Return [x, y] of the center of cell containing provided text 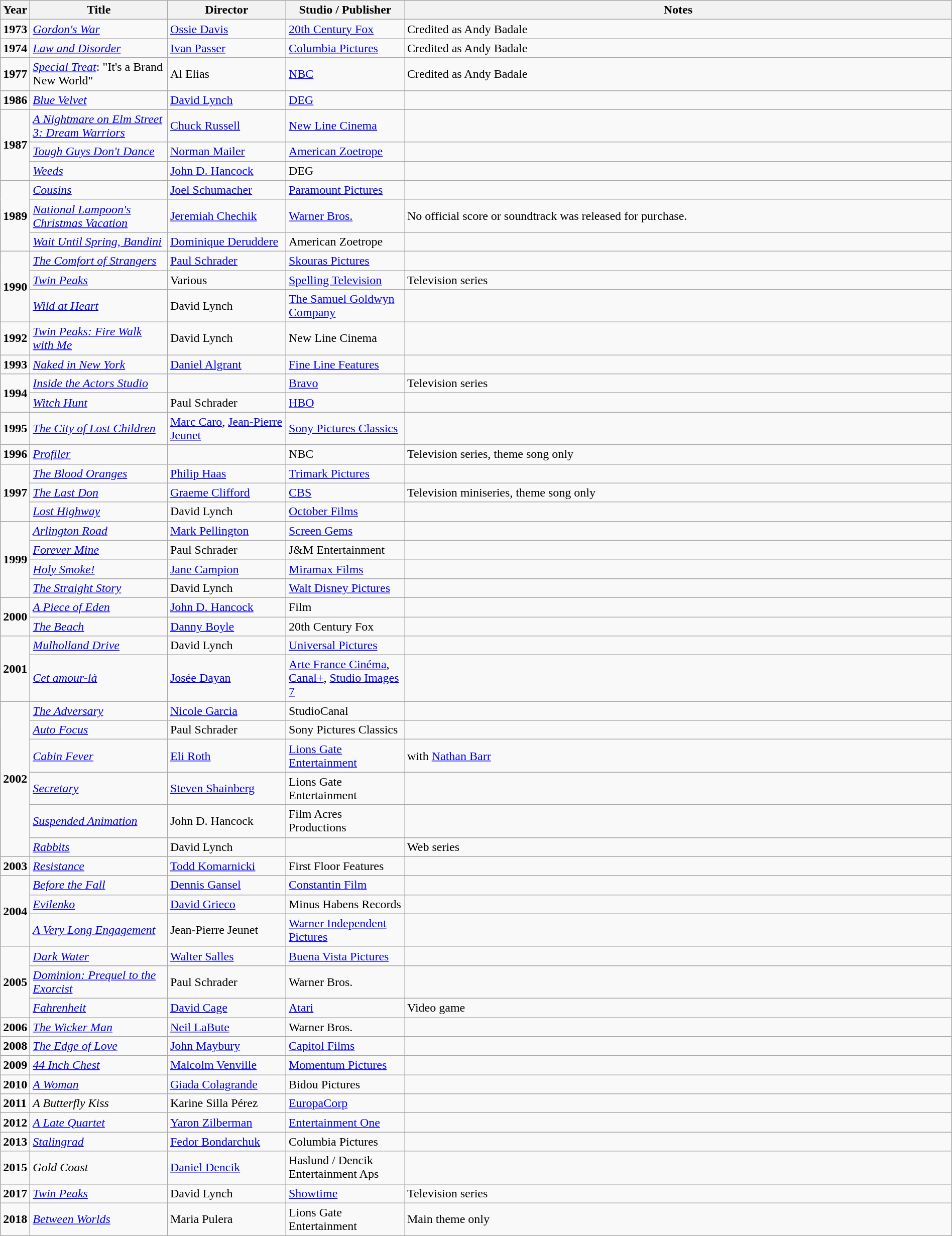
Haslund / Dencik Entertainment Aps [345, 1168]
Ossie Davis [226, 29]
Neil LaBute [226, 1027]
Graeme Clifford [226, 492]
Rabbits [99, 847]
Between Worlds [99, 1219]
EuropaCorp [345, 1103]
Skouras Pictures [345, 261]
Todd Komarnicki [226, 866]
Nicole Garcia [226, 711]
National Lampoon's Christmas Vacation [99, 216]
Various [226, 280]
Mulholland Drive [99, 646]
Director [226, 10]
1995 [15, 429]
2001 [15, 669]
Main theme only [678, 1219]
Fahrenheit [99, 1008]
Norman Mailer [226, 152]
Spelling Television [345, 280]
The Comfort of Strangers [99, 261]
Capitol Films [345, 1046]
Special Treat: "It's a Brand New World" [99, 74]
2003 [15, 866]
Cabin Fever [99, 756]
Evilenko [99, 904]
A Nightmare on Elm Street 3: Dream Warriors [99, 126]
Warner Independent Pictures [345, 930]
1987 [15, 145]
Television series, theme song only [678, 454]
Naked in New York [99, 364]
Giada Colagrande [226, 1084]
Year [15, 10]
Minus Habens Records [345, 904]
Trimark Pictures [345, 473]
The Straight Story [99, 588]
Suspended Animation [99, 821]
Philip Haas [226, 473]
The Beach [99, 626]
Auto Focus [99, 730]
2011 [15, 1103]
1997 [15, 492]
Wild at Heart [99, 306]
CBS [345, 492]
Television miniseries, theme song only [678, 492]
Universal Pictures [345, 646]
Dominion: Prequel to the Exorcist [99, 982]
1990 [15, 286]
Maria Pulera [226, 1219]
Ivan Passer [226, 48]
Karine Silla Pérez [226, 1103]
Witch Hunt [99, 403]
A Late Quartet [99, 1123]
1989 [15, 216]
Video game [678, 1008]
Profiler [99, 454]
Daniel Algrant [226, 364]
HBO [345, 403]
1993 [15, 364]
2002 [15, 779]
Dominique Deruddere [226, 241]
Al Elias [226, 74]
2013 [15, 1142]
A Butterfly Kiss [99, 1103]
Jeremiah Chechik [226, 216]
First Floor Features [345, 866]
Fedor Bondarchuk [226, 1142]
Forever Mine [99, 550]
Studio / Publisher [345, 10]
2008 [15, 1046]
Holy Smoke! [99, 569]
2000 [15, 616]
Walter Salles [226, 956]
A Very Long Engagement [99, 930]
Cet amour-là [99, 678]
1994 [15, 393]
Secretary [99, 788]
2015 [15, 1168]
Law and Disorder [99, 48]
1992 [15, 338]
Fine Line Features [345, 364]
Arte France Cinéma, Canal+, Studio Images 7 [345, 678]
Web series [678, 847]
Atari [345, 1008]
The Adversary [99, 711]
Arlington Road [99, 531]
Marc Caro, Jean-Pierre Jeunet [226, 429]
Gold Coast [99, 1168]
J&M Entertainment [345, 550]
The Edge of Love [99, 1046]
Mark Pellington [226, 531]
2009 [15, 1065]
The Blood Oranges [99, 473]
A Piece of Eden [99, 607]
Title [99, 10]
David Grieco [226, 904]
Film Acres Productions [345, 821]
2010 [15, 1084]
No official score or soundtrack was released for purchase. [678, 216]
A Woman [99, 1084]
Wait Until Spring, Bandini [99, 241]
Josée Dayan [226, 678]
Paramount Pictures [345, 190]
Tough Guys Don't Dance [99, 152]
Twin Peaks: Fire Walk with Me [99, 338]
David Cage [226, 1008]
Blue Velvet [99, 100]
Bravo [345, 384]
Danny Boyle [226, 626]
1999 [15, 559]
Momentum Pictures [345, 1065]
2018 [15, 1219]
Eli Roth [226, 756]
The Samuel Goldwyn Company [345, 306]
Showtime [345, 1193]
Buena Vista Pictures [345, 956]
The Wicker Man [99, 1027]
StudioCanal [345, 711]
Weeds [99, 171]
Constantin Film [345, 885]
Screen Gems [345, 531]
2017 [15, 1193]
Daniel Dencik [226, 1168]
Walt Disney Pictures [345, 588]
Bidou Pictures [345, 1084]
Lost Highway [99, 512]
The City of Lost Children [99, 429]
Film [345, 607]
2004 [15, 911]
2012 [15, 1123]
The Last Don [99, 492]
Jane Campion [226, 569]
Joel Schumacher [226, 190]
Notes [678, 10]
Dark Water [99, 956]
44 Inch Chest [99, 1065]
1986 [15, 100]
Resistance [99, 866]
1977 [15, 74]
Chuck Russell [226, 126]
October Films [345, 512]
Before the Fall [99, 885]
Gordon's War [99, 29]
1973 [15, 29]
2006 [15, 1027]
Jean-Pierre Jeunet [226, 930]
1996 [15, 454]
with Nathan Barr [678, 756]
Entertainment One [345, 1123]
Steven Shainberg [226, 788]
John Maybury [226, 1046]
Miramax Films [345, 569]
2005 [15, 982]
1974 [15, 48]
Cousins [99, 190]
Yaron Zilberman [226, 1123]
Dennis Gansel [226, 885]
Stalingrad [99, 1142]
Malcolm Venville [226, 1065]
Inside the Actors Studio [99, 384]
